For the text-containing cell, return its midpoint in [X, Y] coordinate format. 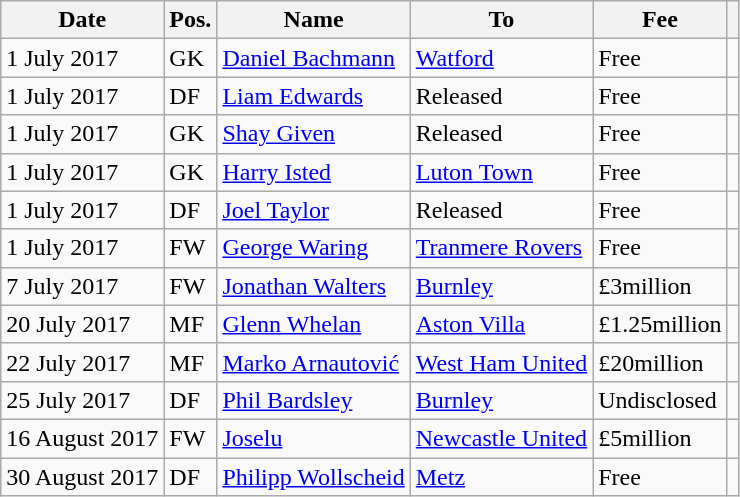
Metz [501, 477]
7 July 2017 [82, 286]
Joselu [314, 438]
Name [314, 20]
Newcastle United [501, 438]
£3million [660, 286]
£5million [660, 438]
Harry Isted [314, 172]
Aston Villa [501, 324]
Tranmere Rovers [501, 248]
£20million [660, 362]
Date [82, 20]
Undisclosed [660, 400]
Watford [501, 58]
Liam Edwards [314, 96]
16 August 2017 [82, 438]
Daniel Bachmann [314, 58]
Phil Bardsley [314, 400]
Fee [660, 20]
Jonathan Walters [314, 286]
To [501, 20]
George Waring [314, 248]
20 July 2017 [82, 324]
Glenn Whelan [314, 324]
Shay Given [314, 134]
Pos. [190, 20]
30 August 2017 [82, 477]
Luton Town [501, 172]
22 July 2017 [82, 362]
Marko Arnautović [314, 362]
West Ham United [501, 362]
£1.25million [660, 324]
Joel Taylor [314, 210]
Philipp Wollscheid [314, 477]
25 July 2017 [82, 400]
